Detect which cell encompasses the target text, then output its [X, Y] center coordinate. 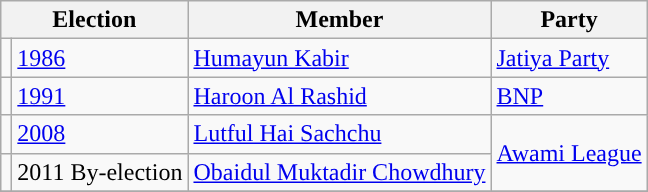
Member [340, 20]
1991 [100, 96]
Jatiya Party [569, 58]
2008 [100, 134]
1986 [100, 58]
Haroon Al Rashid [340, 96]
Awami League [569, 153]
BNP [569, 96]
2011 By-election [100, 172]
Party [569, 20]
Humayun Kabir [340, 58]
Lutful Hai Sachchu [340, 134]
Obaidul Muktadir Chowdhury [340, 172]
Election [94, 20]
